Provide the [X, Y] coordinate of the cell's center where the given text is located.  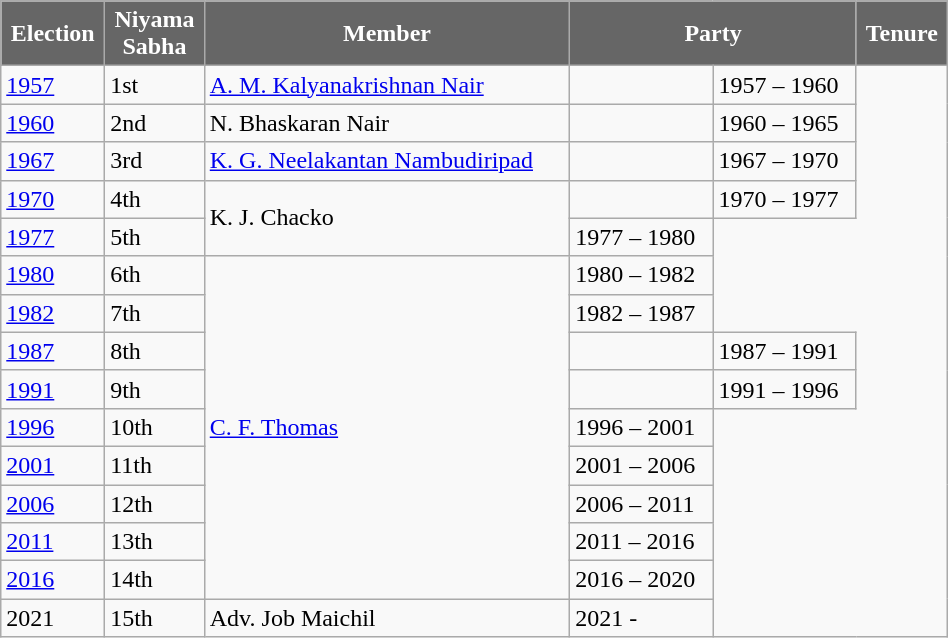
A. M. Kalyanakrishnan Nair [387, 85]
Election [53, 34]
1977 – 1980 [642, 237]
8th [155, 351]
1977 [53, 237]
K. J. Chacko [387, 218]
2006 – 2011 [642, 503]
6th [155, 275]
Party [714, 34]
1980 – 1982 [642, 275]
1987 [53, 351]
1st [155, 85]
Adv. Job Maichil [387, 618]
1967 [53, 161]
1996 [53, 427]
2016 [53, 580]
2001 [53, 465]
2016 – 2020 [642, 580]
1957 [53, 85]
Member [387, 34]
10th [155, 427]
1960 [53, 123]
2021 [53, 618]
7th [155, 313]
2nd [155, 123]
2011 [53, 542]
1982 [53, 313]
1970 [53, 199]
NiyamaSabha [155, 34]
1960 – 1965 [784, 123]
1970 – 1977 [784, 199]
1982 – 1987 [642, 313]
2011 – 2016 [642, 542]
Tenure [902, 34]
11th [155, 465]
K. G. Neelakantan Nambudiripad [387, 161]
15th [155, 618]
13th [155, 542]
C. F. Thomas [387, 428]
N. Bhaskaran Nair [387, 123]
1987 – 1991 [784, 351]
1991 – 1996 [784, 389]
1980 [53, 275]
1991 [53, 389]
2021 - [642, 618]
4th [155, 199]
5th [155, 237]
1996 – 2001 [642, 427]
3rd [155, 161]
9th [155, 389]
2001 – 2006 [642, 465]
1957 – 1960 [784, 85]
2006 [53, 503]
1967 – 1970 [784, 161]
14th [155, 580]
12th [155, 503]
